Locate the cell with the specified text and output its [X, Y] center coordinate. 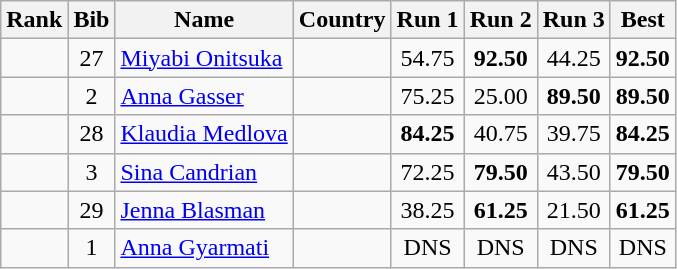
3 [92, 172]
Klaudia Medlova [204, 134]
Anna Gyarmati [204, 248]
Run 2 [500, 20]
Best [642, 20]
Anna Gasser [204, 96]
40.75 [500, 134]
75.25 [428, 96]
54.75 [428, 58]
27 [92, 58]
Country [342, 20]
Jenna Blasman [204, 210]
Bib [92, 20]
2 [92, 96]
72.25 [428, 172]
38.25 [428, 210]
28 [92, 134]
25.00 [500, 96]
21.50 [574, 210]
Run 1 [428, 20]
29 [92, 210]
1 [92, 248]
39.75 [574, 134]
44.25 [574, 58]
Rank [34, 20]
Run 3 [574, 20]
Name [204, 20]
43.50 [574, 172]
Miyabi Onitsuka [204, 58]
Sina Candrian [204, 172]
